Pinpoint the cell where the given text exists, returning its [x, y] midpoint coordinate. 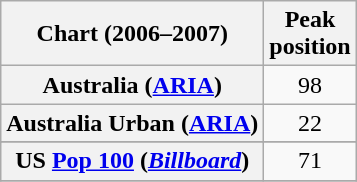
US Pop 100 (Billboard) [132, 161]
71 [310, 161]
Australia Urban (ARIA) [132, 123]
22 [310, 123]
Peakposition [310, 34]
Chart (2006–2007) [132, 34]
Australia (ARIA) [132, 85]
98 [310, 85]
